Locate the cell with the specified text and output its (X, Y) center coordinate. 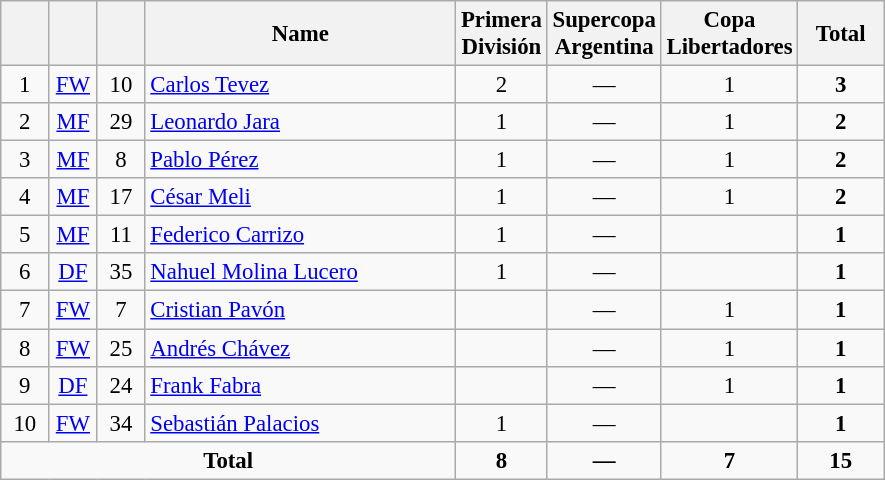
Federico Carrizo (300, 235)
17 (121, 197)
Copa Libertadores (730, 34)
Nahuel Molina Lucero (300, 273)
9 (25, 385)
15 (841, 460)
Cristian Pavón (300, 310)
Sebastián Palacios (300, 423)
5 (25, 235)
César Meli (300, 197)
34 (121, 423)
29 (121, 122)
25 (121, 348)
4 (25, 197)
Leonardo Jara (300, 122)
Pablo Pérez (300, 160)
Andrés Chávez (300, 348)
Supercopa Argentina (604, 34)
Frank Fabra (300, 385)
35 (121, 273)
11 (121, 235)
Carlos Tevez (300, 85)
Name (300, 34)
6 (25, 273)
24 (121, 385)
Primera División (502, 34)
